Extract the [x, y] coordinate from the center of the cell holding the provided text.  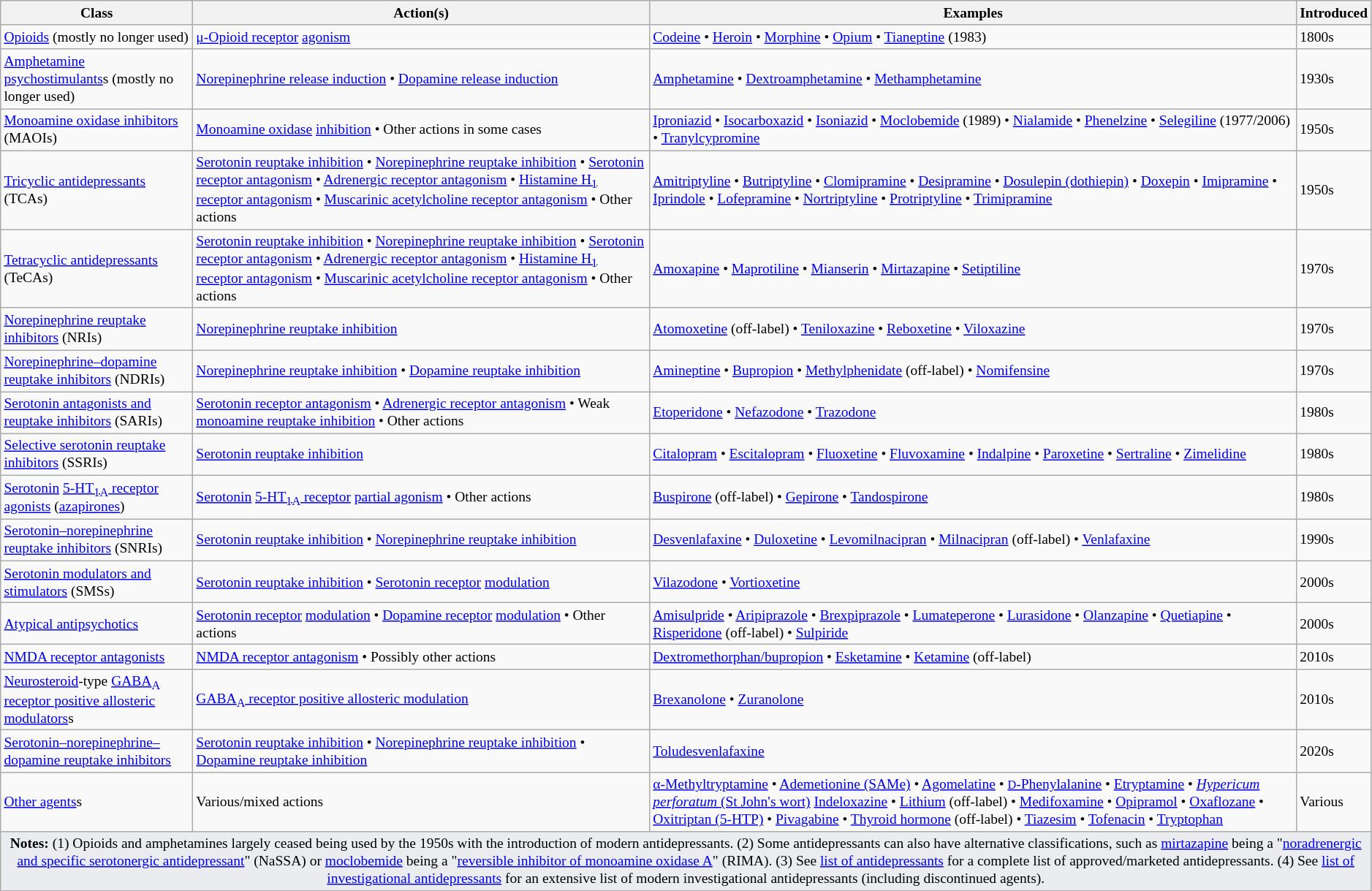
Iproniazid • Isocarboxazid • Isoniazid • Moclobemide (1989) • Nialamide • Phenelzine • Selegiline (1977/2006) • Tranylcypromine [974, 130]
Serotonin 5-HT1A receptor agonists (azapirones) [96, 497]
Serotonin reuptake inhibition [421, 455]
1930s [1334, 79]
Atypical antipsychotics [96, 624]
Selective serotonin reuptake inhibitors (SSRIs) [96, 455]
Amisulpride • Aripiprazole • Brexpiprazole • Lumateperone • Lurasidone • Olanzapine • Quetiapine • Risperidone (off-label) • Sulpiride [974, 624]
Citalopram • Escitalopram • Fluoxetine • Fluvoxamine • Indalpine • Paroxetine • Sertraline • Zimelidine [974, 455]
Amoxapine • Maprotiline • Mianserin • Mirtazapine • Setiptiline [974, 269]
Codeine • Heroin • Morphine • Opium • Tianeptine (1983) [974, 37]
Norepinephrine reuptake inhibition [421, 329]
Dextromethorphan/bupropion • Esketamine • Ketamine (off-label) [974, 656]
Norepinephrine release induction • Dopamine release induction [421, 79]
Serotonin reuptake inhibition • Norepinephrine reuptake inhibition [421, 539]
Action(s) [421, 13]
Opioids (mostly no longer used) [96, 37]
Amineptine • Bupropion • Methylphenidate (off-label) • Nomifensine [974, 370]
Tricyclic antidepressants (TCAs) [96, 190]
Serotonin–norepinephrine reuptake inhibitors (SNRIs) [96, 539]
Serotonin antagonists and reuptake inhibitors (SARIs) [96, 412]
Serotonin reuptake inhibition • Norepinephrine reuptake inhibition • Dopamine reuptake inhibition [421, 751]
NMDA receptor antagonists [96, 656]
NMDA receptor antagonism • Possibly other actions [421, 656]
GABAA receptor positive allosteric modulation [421, 699]
Norepinephrine–dopamine reuptake inhibitors (NDRIs) [96, 370]
Amphetamine • Dextroamphetamine • Methamphetamine [974, 79]
1990s [1334, 539]
Buspirone (off-label) • Gepirone • Tandospirone [974, 497]
μ-Opioid receptor agonism [421, 37]
Etoperidone • Nefazodone • Trazodone [974, 412]
Neurosteroid-type GABAA receptor positive allosteric modulatorss [96, 699]
Norepinephrine reuptake inhibition • Dopamine reuptake inhibition [421, 370]
Tetracyclic antidepressants (TeCAs) [96, 269]
Serotonin modulators and stimulators (SMSs) [96, 582]
Vilazodone • Vortioxetine [974, 582]
Serotonin 5-HT1A receptor partial agonism • Other actions [421, 497]
Amphetamine psychostimulantss (mostly no longer used) [96, 79]
Various [1334, 801]
Norepinephrine reuptake inhibitors (NRIs) [96, 329]
Monoamine oxidase inhibitors (MAOIs) [96, 130]
Serotonin reuptake inhibition • Serotonin receptor modulation [421, 582]
Examples [974, 13]
Class [96, 13]
Monoamine oxidase inhibition • Other actions in some cases [421, 130]
Atomoxetine (off-label) • Teniloxazine • Reboxetine • Viloxazine [974, 329]
Serotonin receptor modulation • Dopamine receptor modulation • Other actions [421, 624]
Desvenlafaxine • Duloxetine • Levomilnacipran • Milnacipran (off-label) • Venlafaxine [974, 539]
Toludesvenlafaxine [974, 751]
1800s [1334, 37]
2020s [1334, 751]
Various/mixed actions [421, 801]
Other agentss [96, 801]
Brexanolone • Zuranolone [974, 699]
Serotonin–norepinephrine–dopamine reuptake inhibitors [96, 751]
Introduced [1334, 13]
Serotonin receptor antagonism • Adrenergic receptor antagonism • Weak monoamine reuptake inhibition • Other actions [421, 412]
